Return the [x, y] coordinate for the center point of the cell that contains the specified text.  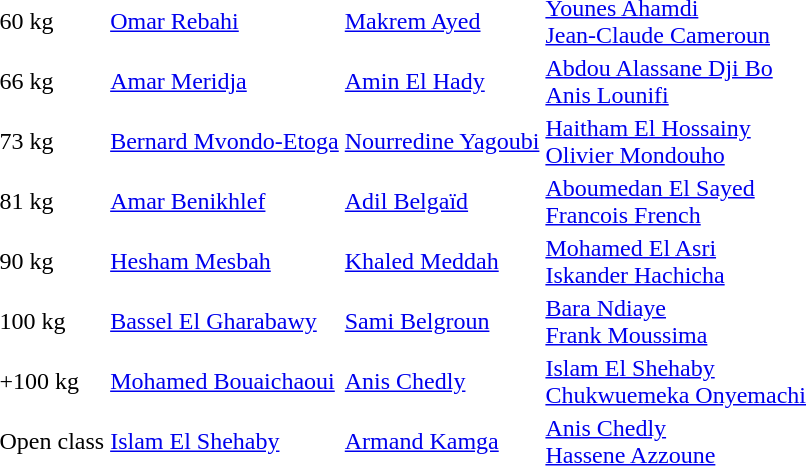
Nourredine Yagoubi [442, 142]
Bassel El Gharabawy [225, 322]
Sami Belgroun [442, 322]
Hesham Mesbah [225, 262]
Bernard Mvondo-Etoga [225, 142]
Mohamed Bouaichaoui [225, 382]
Amin El Hady [442, 82]
Amar Benikhlef [225, 202]
Adil Belgaïd [442, 202]
Anis Chedly [442, 382]
Amar Meridja [225, 82]
Khaled Meddah [442, 262]
